Extract the [X, Y] coordinate from the center of the cell holding the provided text.  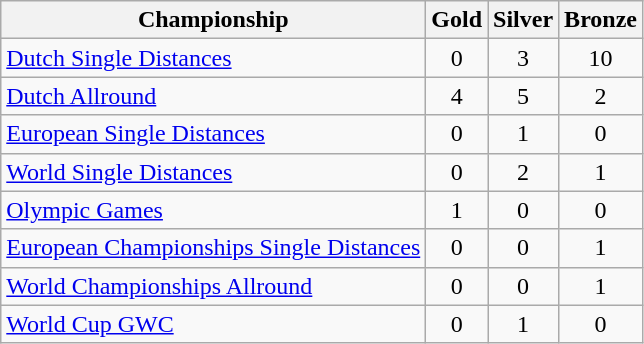
Olympic Games [214, 210]
Championship [214, 20]
Gold [457, 20]
World Championships Allround [214, 286]
European Championships Single Distances [214, 248]
Dutch Allround [214, 96]
10 [601, 58]
Bronze [601, 20]
Dutch Single Distances [214, 58]
3 [524, 58]
World Cup GWC [214, 324]
Silver [524, 20]
4 [457, 96]
European Single Distances [214, 134]
World Single Distances [214, 172]
5 [524, 96]
